Return the (X, Y) coordinate for the center point of the cell that contains the specified text.  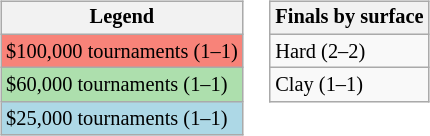
Legend (122, 18)
$60,000 tournaments (1–1) (122, 85)
Finals by surface (349, 18)
Clay (1–1) (349, 85)
$100,000 tournaments (1–1) (122, 51)
$25,000 tournaments (1–1) (122, 119)
Hard (2–2) (349, 51)
